Provide the (x, y) coordinate of the cell's center where the given text is located.  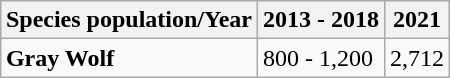
2021 (418, 20)
2013 - 2018 (320, 20)
2,712 (418, 58)
Species population/Year (128, 20)
800 - 1,200 (320, 58)
Gray Wolf (128, 58)
